Find where the given text appears and provide that cell's center as (X, Y) coordinate. 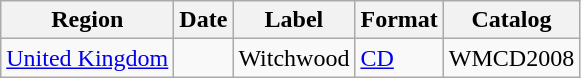
Format (399, 20)
United Kingdom (88, 58)
CD (399, 58)
WMCD2008 (511, 58)
Witchwood (294, 58)
Label (294, 20)
Catalog (511, 20)
Region (88, 20)
Date (204, 20)
